Extract the (X, Y) coordinate from the center of the cell holding the provided text.  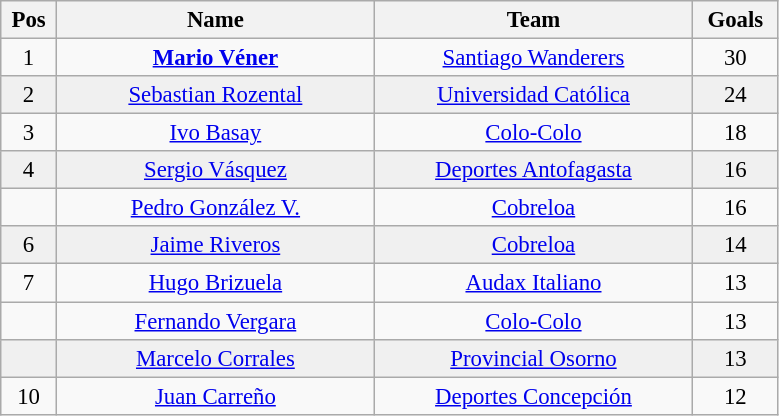
4 (29, 170)
10 (29, 396)
Sergio Vásquez (215, 170)
7 (29, 283)
Pos (29, 20)
Audax Italiano (533, 283)
Mario Véner (215, 58)
Sebastian Rozental (215, 95)
18 (736, 133)
6 (29, 245)
3 (29, 133)
1 (29, 58)
Ivo Basay (215, 133)
Deportes Concepción (533, 396)
Marcelo Corrales (215, 358)
12 (736, 396)
Juan Carreño (215, 396)
Fernando Vergara (215, 321)
24 (736, 95)
2 (29, 95)
30 (736, 58)
Universidad Católica (533, 95)
Team (533, 20)
Deportes Antofagasta (533, 170)
14 (736, 245)
Hugo Brizuela (215, 283)
Jaime Riveros (215, 245)
Santiago Wanderers (533, 58)
Name (215, 20)
Goals (736, 20)
Pedro González V. (215, 208)
Provincial Osorno (533, 358)
